Locate the cell with the specified text and output its (x, y) center coordinate. 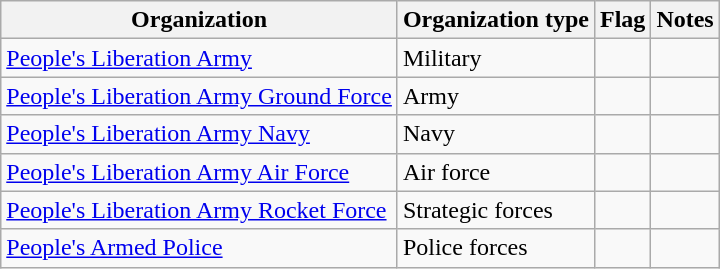
Organization (200, 20)
Army (496, 96)
People's Liberation Army Air Force (200, 172)
Police forces (496, 248)
People's Liberation Army Ground Force (200, 96)
Air force (496, 172)
Military (496, 58)
People's Liberation Army Rocket Force (200, 210)
People's Liberation Army (200, 58)
People's Liberation Army Navy (200, 134)
Flag (622, 20)
Organization type (496, 20)
Strategic forces (496, 210)
People's Armed Police (200, 248)
Notes (685, 20)
Navy (496, 134)
